Identify which cell holds the provided text, then report its (x, y) central coordinate. 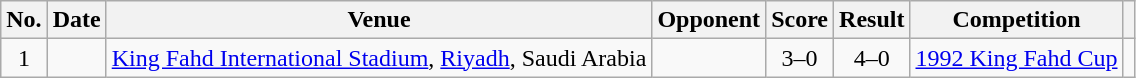
3–0 (800, 58)
Competition (1016, 20)
Opponent (709, 20)
1992 King Fahd Cup (1016, 58)
4–0 (872, 58)
Result (872, 20)
No. (24, 20)
Score (800, 20)
King Fahd International Stadium, Riyadh, Saudi Arabia (379, 58)
1 (24, 58)
Venue (379, 20)
Date (76, 20)
